Find where the given text appears and provide that cell's center as (X, Y) coordinate. 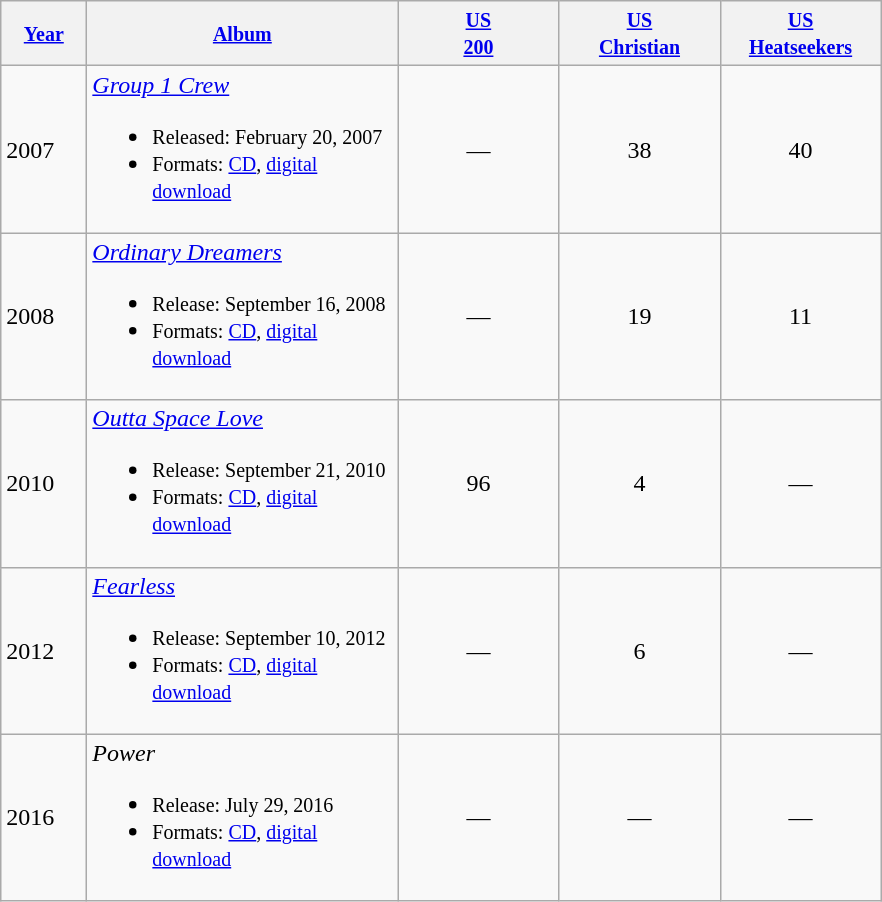
Group 1 CrewReleased: February 20, 2007Formats: CD, digital download (242, 150)
2016 (44, 818)
38 (640, 150)
96 (478, 484)
PowerRelease: July 29, 2016Formats: CD, digital download (242, 818)
Album (242, 34)
11 (800, 316)
2012 (44, 650)
4 (640, 484)
USHeatseekers (800, 34)
FearlessRelease: September 10, 2012Formats: CD, digital download (242, 650)
40 (800, 150)
6 (640, 650)
Outta Space LoveRelease: September 21, 2010Formats: CD, digital download (242, 484)
19 (640, 316)
Ordinary DreamersRelease: September 16, 2008Formats: CD, digital download (242, 316)
2008 (44, 316)
Year (44, 34)
USChristian (640, 34)
US200 (478, 34)
2010 (44, 484)
2007 (44, 150)
